Pinpoint the cell where the given text exists, returning its (X, Y) midpoint coordinate. 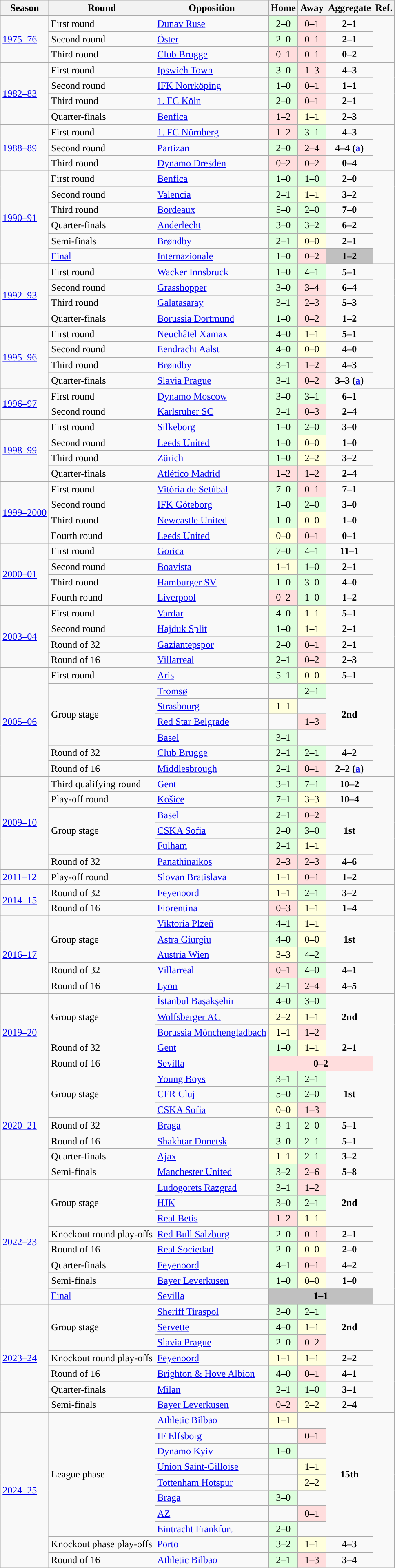
Košice (212, 799)
Boavista (212, 567)
Gorica (212, 551)
Newcastle United (212, 520)
Dunav Ruse (212, 24)
2016–17 (24, 954)
Vitória de Setúbal (212, 489)
Lyon (212, 986)
Shakhtar Donetsk (212, 1141)
1995–96 (24, 357)
2–2 (a) (349, 769)
5–8 (349, 1172)
Neuchâtel Xamax (212, 334)
Dynamo Dresden (212, 163)
League phase (102, 1474)
6–4 (349, 287)
Borussia Mönchengladbach (212, 1032)
Real Sociedad (212, 1250)
Austria Wien (212, 955)
4–5 (349, 986)
Tottenham Hotspur (212, 1482)
Ipswich Town (212, 70)
1982–83 (24, 93)
15th (349, 1474)
Opposition (212, 8)
AZ (212, 1513)
Ajax (212, 1156)
Red Bull Salzburg (212, 1234)
1. FC Köln (212, 101)
Union Saint-Gilloise (212, 1467)
Red Star Belgrade (212, 722)
Hamburger SV (212, 582)
Wacker Innsbruck (212, 272)
3–3 (a) (349, 380)
Fulham (212, 846)
Ludogorets Razgrad (212, 1188)
Brighton & Hove Albion (212, 1374)
Home (283, 8)
Hajduk Split (212, 629)
Knockout phase play-offs (102, 1544)
2019–20 (24, 1032)
Slovan Bratislava (212, 877)
1–4 (349, 908)
2–6 (312, 1172)
Galatasaray (212, 303)
2011–12 (24, 877)
IF Elfsborg (212, 1435)
Porto (212, 1544)
1992–93 (24, 295)
Zürich (212, 458)
2024–25 (24, 1490)
Partizan (212, 148)
Sheriff Tiraspol (212, 1312)
Internazionale (212, 256)
Anderlecht (212, 225)
CFR Cluj (212, 1094)
2003–04 (24, 636)
Atlético Madrid (212, 474)
Third qualifying round (102, 784)
Real Betis (212, 1219)
11–1 (349, 551)
Eendracht Aalst (212, 349)
4–4 (a) (349, 148)
Away (312, 8)
Milan (212, 1389)
Valencia (212, 194)
Borussia Dortmund (212, 318)
IFK Norrköping (212, 86)
Middlesbrough (212, 769)
1998–99 (24, 450)
Karlsruher SC (212, 411)
Liverpool (212, 598)
Viktoria Plzeň (212, 923)
1988–89 (24, 148)
Fiorentina (212, 908)
2022–23 (24, 1242)
Manchester United (212, 1172)
6–2 (349, 225)
6–1 (349, 396)
10–2 (349, 784)
Round (102, 8)
Wolfsberger AC (212, 1017)
5–3 (349, 303)
2020–21 (24, 1125)
2009–10 (24, 823)
2005–06 (24, 722)
10–4 (349, 799)
Eintracht Frankfurt (212, 1529)
1990–91 (24, 217)
IFK Göteborg (212, 505)
Vardar (212, 613)
İstanbul Başakşehir (212, 1001)
Grasshopper (212, 287)
Strasbourg (212, 707)
Season (24, 8)
2000–01 (24, 574)
1999–2000 (24, 512)
4–6 (349, 861)
2014–15 (24, 900)
1975–76 (24, 39)
Dynamo Kyiv (212, 1451)
Dynamo Moscow (212, 396)
Bordeaux (212, 210)
Young Boys (212, 1079)
2023–24 (24, 1358)
Aris (212, 675)
Astra Giurgiu (212, 939)
1. FC Nürnberg (212, 132)
Ref. (384, 8)
Tromsø (212, 691)
Silkeborg (212, 427)
Servette (212, 1327)
Gaziantepspor (212, 644)
Panathinaikos (212, 861)
1996–97 (24, 404)
0–4 (349, 163)
Aggregate (349, 8)
Öster (212, 39)
HJK (212, 1203)
